Capture the cell that displays the provided text and extract its (x, y) central coordinate. 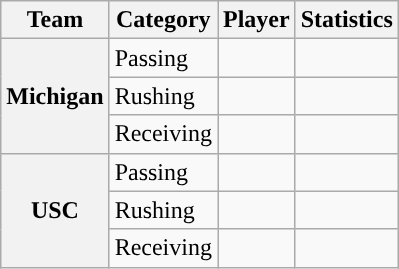
Michigan (55, 96)
USC (55, 210)
Player (257, 20)
Statistics (346, 20)
Category (163, 20)
Team (55, 20)
